Find where the given text appears and provide that cell's center as (X, Y) coordinate. 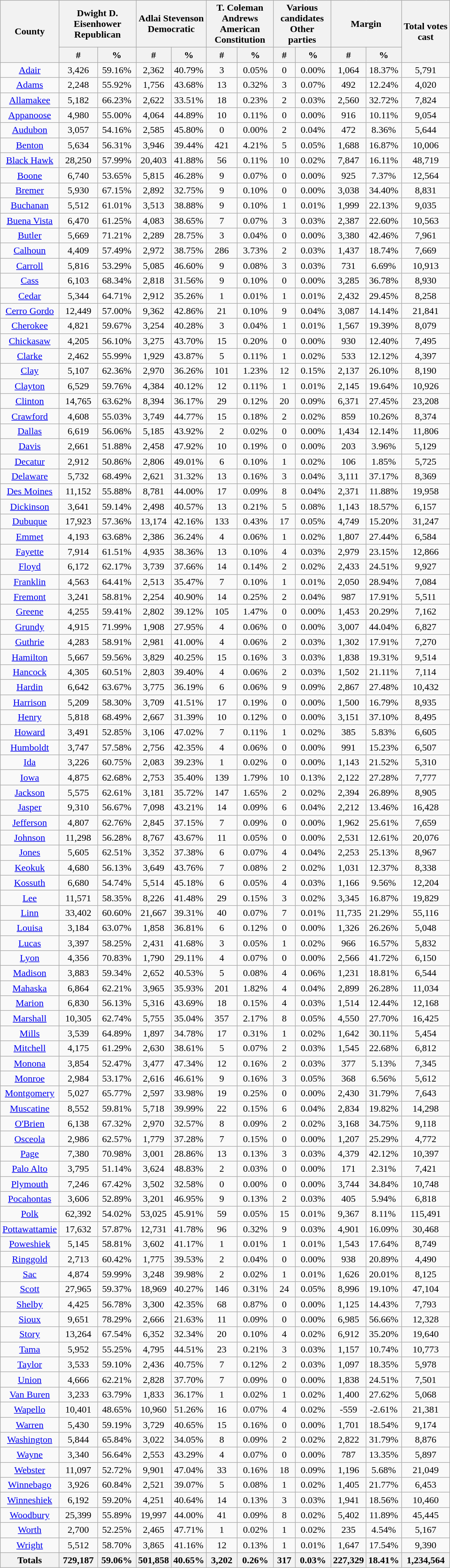
1,405 (348, 1485)
Audubon (30, 130)
1,514 (348, 1003)
3,352 (154, 853)
7,847 (348, 160)
4,020 (426, 85)
25.61% (384, 823)
57.87% (116, 1229)
32.58% (189, 1184)
Worth (30, 1530)
56.66% (384, 1319)
2,248 (78, 85)
3,426 (78, 70)
2,145 (348, 386)
10,926 (426, 386)
1,929 (154, 356)
1,125 (348, 1304)
5,644 (426, 130)
12.37% (384, 868)
8,876 (426, 1440)
2,597 (154, 1093)
2,803 (154, 672)
3,184 (78, 928)
63.68% (116, 537)
22.68% (384, 1048)
6,103 (78, 281)
5,185 (154, 431)
7,246 (78, 1184)
3,502 (154, 1184)
70.83% (116, 958)
8,749 (426, 1244)
3,007 (348, 627)
39.99% (189, 1108)
Polk (30, 1214)
4,563 (78, 582)
48.65% (116, 1409)
5,182 (78, 100)
33.51% (189, 100)
41.17% (189, 1244)
Adams (30, 85)
1,567 (348, 326)
8,552 (78, 1108)
3,744 (348, 1184)
4,083 (154, 220)
17,632 (78, 1229)
2,652 (154, 973)
52.72% (116, 1470)
3,038 (348, 190)
39.44% (189, 145)
1,400 (348, 1394)
Winneshiek (30, 1500)
19.31% (384, 657)
38.75% (189, 251)
55,116 (426, 913)
5,068 (426, 1394)
67.42% (116, 1184)
64.71% (116, 296)
55.25% (116, 1349)
2,818 (154, 281)
36.26% (189, 371)
501,858 (154, 1560)
Franklin (30, 582)
7,084 (426, 582)
1,962 (348, 823)
6,818 (426, 1199)
12,564 (426, 175)
3,106 (154, 732)
56.67% (116, 808)
4,175 (78, 1048)
46.61% (189, 1078)
7,345 (426, 1063)
47.04% (189, 1470)
18.81% (384, 973)
46.60% (189, 266)
59.99% (116, 1274)
5,107 (78, 371)
56.06% (116, 431)
12.14% (384, 431)
6,827 (426, 627)
3,477 (154, 1063)
Wayne (30, 1455)
377 (348, 1063)
930 (348, 341)
4,608 (78, 416)
39.23% (189, 762)
8.36% (384, 130)
Emmet (30, 537)
16.11% (384, 160)
Lee (30, 898)
County (30, 32)
25.29% (384, 1139)
9,927 (426, 567)
5,027 (78, 1093)
23,208 (426, 401)
62.76% (116, 823)
385 (348, 732)
Van Buren (30, 1394)
11.89% (384, 1515)
40.64% (189, 1500)
1,166 (348, 883)
3,491 (78, 732)
18.56% (384, 1500)
2,254 (154, 597)
57.36% (116, 522)
3,649 (154, 868)
51.14% (116, 1169)
19.10% (384, 1289)
Poweshiek (30, 1244)
32.72% (384, 100)
20,403 (154, 160)
1,543 (348, 1244)
7,098 (154, 808)
43.68% (189, 85)
O'Brien (30, 1124)
35.47% (189, 582)
Dallas (30, 431)
21.11% (384, 672)
11,735 (348, 913)
2.31% (384, 1169)
201 (222, 988)
19.64% (384, 386)
22 (222, 1108)
16,425 (426, 1018)
61.25% (116, 220)
6,985 (348, 1319)
Margin (366, 24)
235 (348, 1530)
Shelby (30, 1304)
4,251 (154, 1500)
8,125 (426, 1274)
62.57% (116, 1139)
Grundy (30, 627)
4,680 (78, 868)
32.57% (189, 1124)
Woodbury (30, 1515)
48,719 (426, 160)
36.19% (189, 687)
1,626 (348, 1274)
3,946 (154, 145)
28.75% (189, 236)
5,791 (426, 70)
62.36% (116, 371)
7,270 (426, 642)
8,338 (426, 868)
5,310 (426, 762)
63.07% (116, 928)
18.74% (384, 251)
12,449 (78, 311)
3,241 (78, 597)
40.75% (189, 1364)
6,192 (78, 1500)
55.03% (116, 416)
13.35% (384, 1455)
66.23% (116, 100)
27,965 (78, 1289)
70.98% (116, 1154)
3,057 (78, 130)
Linn (30, 913)
133 (222, 522)
18,969 (154, 1289)
9,651 (78, 1319)
7,914 (78, 552)
Iowa (30, 777)
78.29% (116, 1319)
32.34% (189, 1334)
5,844 (78, 1440)
56.78% (116, 1304)
62.68% (116, 777)
59.10% (116, 1364)
51.88% (116, 446)
39.53% (189, 1259)
4,821 (78, 326)
54.74% (116, 883)
8,967 (426, 853)
Sac (30, 1274)
2,433 (348, 567)
17.54% (384, 1545)
5,930 (78, 190)
6,812 (426, 1048)
0.20% (255, 341)
4,901 (348, 1229)
1,031 (348, 868)
60.60% (116, 913)
4,356 (78, 958)
492 (348, 85)
38.65% (189, 220)
54.02% (116, 1214)
2,122 (348, 777)
11,034 (426, 988)
7,824 (426, 100)
2,630 (154, 1048)
3,201 (154, 1199)
22.13% (384, 205)
2,553 (154, 1455)
4,397 (426, 356)
52.85% (116, 732)
4,283 (78, 642)
63.79% (116, 1394)
2,387 (348, 220)
47.02% (189, 732)
-2.61% (384, 1409)
23 (222, 1349)
5,316 (154, 1003)
12,328 (426, 1319)
20.29% (384, 612)
2,465 (154, 1530)
2,756 (154, 747)
2,753 (154, 777)
35.20% (384, 1334)
37.15% (189, 823)
405 (348, 1199)
7,421 (426, 1169)
36.78% (384, 281)
Boone (30, 175)
4,666 (78, 1379)
21.63% (189, 1319)
96 (222, 1229)
34.78% (189, 1033)
37.10% (384, 717)
Washington (30, 1440)
37.70% (189, 1379)
5,511 (426, 597)
2,362 (154, 70)
55.99% (116, 356)
40.12% (189, 386)
43.67% (189, 838)
3.96% (384, 446)
12.44% (384, 1003)
5,718 (154, 1108)
1,326 (348, 928)
34.84% (384, 1184)
5,430 (78, 1425)
Ringgold (30, 1259)
Appanoose (30, 115)
3,248 (154, 1274)
9,310 (78, 808)
731 (348, 266)
63.62% (116, 401)
4,915 (78, 627)
40.79% (189, 70)
45.18% (189, 883)
Wright (30, 1545)
4,807 (78, 823)
2,981 (154, 642)
987 (348, 597)
3,606 (78, 1199)
10.26% (384, 416)
4,550 (348, 1018)
4,384 (154, 386)
Jones (30, 853)
Various candidatesOther parties (302, 24)
4,935 (154, 552)
39.12% (189, 612)
9,174 (426, 1425)
1,207 (348, 1139)
16.79% (384, 702)
4,795 (154, 1349)
68.34% (116, 281)
7,643 (426, 1093)
3,624 (154, 1169)
146 (222, 1289)
1,453 (348, 612)
59.37% (116, 1289)
3,729 (154, 1425)
8,996 (348, 1289)
3,202 (222, 1560)
13,264 (78, 1334)
55.92% (116, 85)
4,064 (154, 115)
48.83% (189, 1169)
16,428 (426, 808)
34.40% (384, 190)
57.49% (116, 251)
203 (348, 446)
Cedar (30, 296)
42.46% (384, 236)
Pocahontas (30, 1199)
1,434 (348, 431)
1.85% (384, 462)
3,087 (348, 311)
1,688 (348, 145)
Greene (30, 612)
8,831 (426, 190)
18.54% (384, 1425)
2,822 (348, 1440)
Floyd (30, 567)
533 (348, 356)
44.51% (189, 1349)
7,777 (426, 777)
5,755 (154, 1018)
1,097 (348, 1364)
1.47% (255, 612)
19,640 (426, 1334)
47.92% (189, 446)
43.92% (189, 431)
3,539 (78, 1033)
23.15% (384, 552)
7,659 (426, 823)
Hamilton (30, 657)
4,980 (78, 115)
3,380 (348, 236)
44.04% (384, 627)
55.88% (116, 492)
9,054 (426, 115)
3,111 (348, 477)
16.57% (384, 943)
Pottawattamie (30, 1229)
7,793 (426, 1304)
61.51% (116, 552)
46.95% (189, 1199)
41.72% (384, 958)
2,661 (78, 446)
1,701 (348, 1425)
14.43% (384, 1304)
Cass (30, 281)
5,667 (78, 657)
2,462 (78, 356)
10,305 (78, 1018)
4.21% (255, 145)
925 (348, 175)
20.01% (384, 1274)
0.14% (255, 567)
Lucas (30, 943)
Louisa (30, 928)
21.77% (384, 1485)
Page (30, 1154)
21,049 (426, 1470)
0.26% (255, 1560)
37.17% (384, 477)
45.91% (189, 1214)
966 (348, 943)
28.94% (384, 582)
4,205 (78, 341)
8,258 (426, 296)
357 (222, 1018)
22.60% (384, 220)
2,986 (78, 1139)
991 (348, 747)
7.37% (384, 175)
3.73% (255, 251)
8,394 (154, 401)
Mitchell (30, 1048)
3,254 (154, 326)
36.81% (189, 928)
37.38% (189, 853)
38.36% (189, 552)
19,997 (154, 1515)
Davis (30, 446)
41.48% (189, 898)
56.10% (116, 341)
5,897 (426, 1455)
Fremont (30, 597)
10,773 (426, 1349)
4,425 (78, 1304)
5,612 (426, 1078)
8,781 (154, 492)
11,097 (78, 1470)
2,834 (348, 1108)
9,514 (426, 657)
41.51% (189, 702)
Jackson (30, 793)
1,807 (348, 537)
59.14% (116, 507)
8,930 (426, 281)
26.26% (384, 928)
37.66% (189, 567)
59.19% (116, 1425)
Fayette (30, 552)
41.88% (189, 160)
11,806 (426, 431)
4,409 (78, 251)
6,544 (426, 973)
1.65% (255, 793)
1,790 (154, 958)
5,575 (78, 793)
21,841 (426, 311)
227,329 (348, 1560)
56.64% (116, 1455)
5,832 (426, 943)
8,079 (426, 326)
1,779 (154, 1139)
56.31% (116, 145)
139 (222, 777)
11,571 (78, 898)
Mahaska (30, 988)
1,833 (154, 1394)
Henry (30, 717)
21,381 (426, 1409)
7,380 (78, 1154)
3,300 (154, 1304)
60.84% (116, 1485)
18.41% (384, 1560)
47,104 (426, 1289)
6,470 (78, 220)
59.56% (116, 657)
2,667 (154, 717)
27.44% (384, 537)
Montgomery (30, 1093)
4,490 (426, 1259)
4,875 (78, 777)
4,193 (78, 537)
T. Coleman AndrewsAmerican Constitution (240, 24)
3,275 (154, 341)
2,621 (154, 477)
65.77% (116, 1093)
10,960 (154, 1409)
0.87% (255, 1304)
31.32% (189, 477)
12.24% (384, 85)
62,392 (78, 1214)
42.86% (189, 311)
42.12% (384, 1154)
1,196 (348, 1470)
47.71% (189, 1530)
2,899 (348, 988)
6,138 (78, 1124)
10.11% (384, 115)
5,816 (78, 266)
5.83% (384, 732)
Story (30, 1334)
53.65% (116, 175)
1,647 (348, 1545)
60.42% (116, 1259)
Crawford (30, 416)
62.17% (116, 567)
4.54% (384, 1530)
10,397 (426, 1154)
Howard (30, 732)
10,401 (78, 1409)
2,806 (154, 462)
1,908 (154, 627)
6,157 (426, 507)
6,740 (78, 175)
3,022 (154, 1440)
2,212 (348, 808)
27.48% (384, 687)
59.76% (116, 386)
2,700 (78, 1530)
41.68% (189, 943)
Adlai StevensonDemocratic (171, 24)
62.51% (116, 853)
5,818 (78, 717)
12.12% (384, 356)
2,521 (154, 1485)
Mills (30, 1033)
3,641 (78, 507)
42.16% (189, 522)
1,437 (348, 251)
12,168 (426, 1003)
Taylor (30, 1364)
5,732 (78, 477)
Bremer (30, 190)
Keokuk (30, 868)
Clinton (30, 401)
6,605 (426, 732)
2,892 (154, 190)
15.23% (384, 747)
5,209 (78, 702)
25.13% (384, 853)
1,500 (348, 702)
Dubuque (30, 522)
859 (348, 416)
1,858 (154, 928)
34.75% (384, 1124)
8.11% (384, 1214)
Carroll (30, 266)
19,829 (426, 898)
9.56% (384, 883)
46.28% (189, 175)
10,563 (426, 220)
7,495 (426, 341)
3,513 (154, 205)
33 (222, 1470)
63.67% (116, 687)
Webster (30, 1470)
5,402 (348, 1515)
2,289 (154, 236)
45.80% (189, 130)
17,923 (78, 522)
3,829 (154, 657)
3,883 (78, 973)
1,234,564 (426, 1560)
Benton (30, 145)
20.89% (384, 1259)
Ida (30, 762)
3,001 (154, 1154)
3,151 (348, 717)
3,233 (78, 1394)
Chickasaw (30, 341)
21.52% (384, 762)
Sioux (30, 1319)
8,374 (426, 416)
3,168 (348, 1124)
4,749 (348, 522)
59.20% (116, 1500)
3,775 (154, 687)
30,468 (426, 1229)
2,972 (154, 251)
7,114 (426, 672)
6,912 (348, 1334)
2,458 (154, 446)
5,048 (426, 928)
6,150 (426, 958)
2,371 (348, 492)
916 (348, 115)
Allamakee (30, 100)
2,979 (348, 552)
49.01% (189, 462)
472 (348, 130)
17.64% (384, 1244)
6,352 (154, 1334)
33.98% (189, 1093)
5,344 (78, 296)
14,765 (78, 401)
27.70% (384, 1018)
40.28% (189, 326)
Osceola (30, 1139)
10,460 (426, 1500)
101 (222, 371)
11,298 (78, 838)
Hancock (30, 672)
2,531 (348, 838)
58.25% (116, 943)
12.61% (384, 838)
27.28% (384, 777)
18.35% (384, 1364)
44.77% (189, 416)
61.29% (116, 1048)
6,507 (426, 747)
40.53% (189, 973)
7,961 (426, 236)
2,498 (154, 507)
38.61% (189, 1048)
0.23% (255, 100)
13.46% (384, 808)
59.06% (116, 1560)
56 (222, 160)
1,941 (348, 1500)
41.00% (189, 642)
58.91% (116, 642)
59.41% (116, 612)
2,394 (348, 793)
18.37% (384, 70)
8,767 (154, 838)
36.24% (189, 537)
729,187 (78, 1560)
27.45% (384, 401)
1,157 (348, 1349)
Totals (30, 1560)
Clayton (30, 386)
5,514 (154, 883)
13,174 (154, 522)
67.15% (116, 190)
7,501 (426, 1379)
41 (222, 1515)
1,756 (154, 85)
2,050 (348, 582)
60.51% (116, 672)
2,828 (154, 1379)
2,253 (348, 853)
5,815 (154, 175)
52.89% (116, 1199)
Total votes cast (426, 32)
54.16% (116, 130)
6,453 (426, 1485)
1,775 (154, 1259)
25,399 (78, 1515)
2.17% (255, 1018)
5,978 (426, 1364)
2,513 (154, 582)
5,725 (426, 462)
35.26% (189, 296)
31.56% (189, 281)
Muscatine (30, 1108)
43.76% (189, 868)
Des Moines (30, 492)
12.40% (384, 341)
9,118 (426, 1124)
Palo Alto (30, 1169)
11,152 (78, 492)
3,340 (78, 1455)
2,666 (154, 1319)
5,167 (426, 1530)
105 (222, 612)
2,713 (78, 1259)
10,748 (426, 1184)
2,845 (154, 823)
Lyon (30, 958)
106 (348, 462)
30.11% (384, 1033)
39.40% (189, 672)
41.78% (189, 1229)
4,772 (426, 1139)
368 (348, 1078)
27.95% (189, 627)
6,172 (78, 567)
11.88% (384, 492)
Jasper (30, 808)
62.74% (116, 1018)
5,669 (78, 236)
44.89% (189, 115)
61.01% (116, 205)
71.99% (116, 627)
10.74% (384, 1349)
3,965 (154, 988)
1.79% (255, 777)
9,390 (426, 1545)
58.35% (116, 898)
147 (222, 793)
Plymouth (30, 1184)
3,602 (154, 1244)
19,958 (426, 492)
Kossuth (30, 883)
59.34% (116, 973)
2,585 (154, 130)
2,431 (154, 943)
2,560 (348, 100)
286 (222, 251)
12,204 (426, 883)
21,667 (154, 913)
5,145 (78, 1244)
67.32% (116, 1124)
1.23% (255, 371)
6,529 (78, 386)
Dickinson (30, 507)
787 (348, 1455)
35.40% (189, 777)
40.57% (189, 507)
1,642 (348, 1033)
7,162 (426, 612)
31,247 (426, 522)
59 (222, 1214)
3,739 (154, 567)
64.89% (116, 1033)
8,905 (426, 793)
8,190 (426, 371)
40.25% (189, 657)
35.72% (189, 793)
Calhoun (30, 251)
2,083 (154, 762)
10,006 (426, 145)
39.07% (189, 1485)
Decatur (30, 462)
60.75% (116, 762)
3,533 (78, 1364)
5,952 (78, 1349)
71.21% (116, 236)
34.05% (189, 1440)
5,085 (154, 266)
6.69% (384, 266)
2,432 (348, 296)
Black Hawk (30, 160)
2,622 (154, 100)
57.58% (116, 747)
28,250 (78, 160)
3,795 (78, 1169)
40 (222, 913)
3,854 (78, 1063)
3,747 (78, 747)
1,999 (348, 205)
9,367 (348, 1214)
421 (222, 145)
18.57% (384, 507)
Marion (30, 1003)
5.94% (384, 1199)
Buena Vista (30, 220)
6.56% (384, 1078)
171 (348, 1169)
3,926 (78, 1485)
Hardin (30, 687)
317 (284, 1560)
Monroe (30, 1078)
3,345 (348, 898)
Clarke (30, 356)
0.43% (255, 522)
2,616 (154, 1078)
16 (222, 1409)
5,634 (78, 145)
19.82% (384, 1108)
7,669 (426, 251)
59.67% (116, 326)
68 (222, 1304)
58.30% (116, 702)
16.09% (384, 1229)
59.81% (116, 1108)
14.14% (384, 311)
3,285 (348, 281)
9,035 (426, 205)
35.93% (189, 988)
Marshall (30, 1018)
Adair (30, 70)
1,302 (348, 642)
31.39% (189, 717)
43.29% (189, 1455)
5,454 (426, 1033)
4,874 (78, 1274)
14,298 (426, 1108)
4,305 (78, 672)
Jefferson (30, 823)
53.29% (116, 266)
2,566 (348, 958)
43.21% (189, 808)
9,901 (154, 1470)
Humboldt (30, 747)
115,491 (426, 1214)
65.84% (116, 1440)
32.75% (189, 190)
12,866 (426, 552)
3,181 (154, 793)
24 (284, 1289)
28.86% (189, 1154)
55.00% (116, 115)
3,397 (78, 943)
29.45% (384, 296)
1,545 (348, 1048)
6,864 (78, 988)
10,432 (426, 687)
Winnebago (30, 1485)
Union (30, 1379)
56.28% (116, 838)
5.13% (384, 1063)
8,369 (426, 477)
6,642 (78, 687)
43.69% (189, 1003)
20,076 (426, 838)
21.29% (384, 913)
2,802 (154, 612)
1,064 (348, 70)
5.68% (384, 1470)
Johnson (30, 838)
5,129 (426, 446)
0.18% (255, 416)
21 (222, 311)
57.00% (116, 311)
64.41% (116, 582)
3,865 (154, 1545)
Cherokee (30, 326)
40.27% (189, 1289)
5,605 (78, 853)
51.26% (189, 1409)
2,984 (78, 1078)
Monona (30, 1063)
12,731 (154, 1229)
6,619 (78, 431)
55.89% (116, 1515)
3,749 (154, 416)
40.90% (189, 597)
53.17% (116, 1078)
9,362 (154, 311)
33,402 (78, 913)
8,495 (426, 717)
37.28% (189, 1139)
26.28% (384, 988)
67.54% (116, 1334)
2,436 (154, 1364)
Cerro Gordo (30, 311)
59.16% (116, 70)
6,680 (78, 883)
41.16% (189, 1545)
3,709 (154, 702)
19.39% (384, 326)
43.70% (189, 341)
Dwight D. EisenhowerRepublican (97, 24)
52.25% (116, 1530)
Wapello (30, 1409)
62.61% (116, 793)
10,913 (426, 266)
Scott (30, 1289)
27.62% (384, 1394)
Delaware (30, 477)
2,137 (348, 371)
47.34% (189, 1063)
Buchanan (30, 205)
15.20% (384, 522)
50.86% (116, 462)
1.82% (255, 988)
58.70% (116, 1545)
2,386 (154, 537)
52.47% (116, 1063)
19 (222, 1093)
8,935 (426, 702)
53,025 (154, 1214)
6,371 (348, 401)
Madison (30, 973)
38.88% (189, 205)
26.10% (384, 371)
Guthrie (30, 642)
938 (348, 1259)
39.98% (189, 1274)
-559 (348, 1409)
Harrison (30, 702)
35.04% (189, 1018)
39.31% (189, 913)
43.87% (189, 356)
Warren (30, 1425)
Butler (30, 236)
57.99% (116, 160)
29.11% (189, 958)
1,502 (348, 672)
Clay (30, 371)
26.89% (384, 793)
1,897 (154, 1033)
1,231 (348, 973)
6,830 (78, 1003)
8,226 (154, 898)
4,255 (78, 612)
3,226 (78, 762)
Tama (30, 1349)
4,379 (348, 1154)
6,584 (426, 537)
2,430 (348, 1093)
2,867 (348, 687)
45,445 (426, 1515)
